Capture the cell that displays the provided text and extract its [x, y] central coordinate. 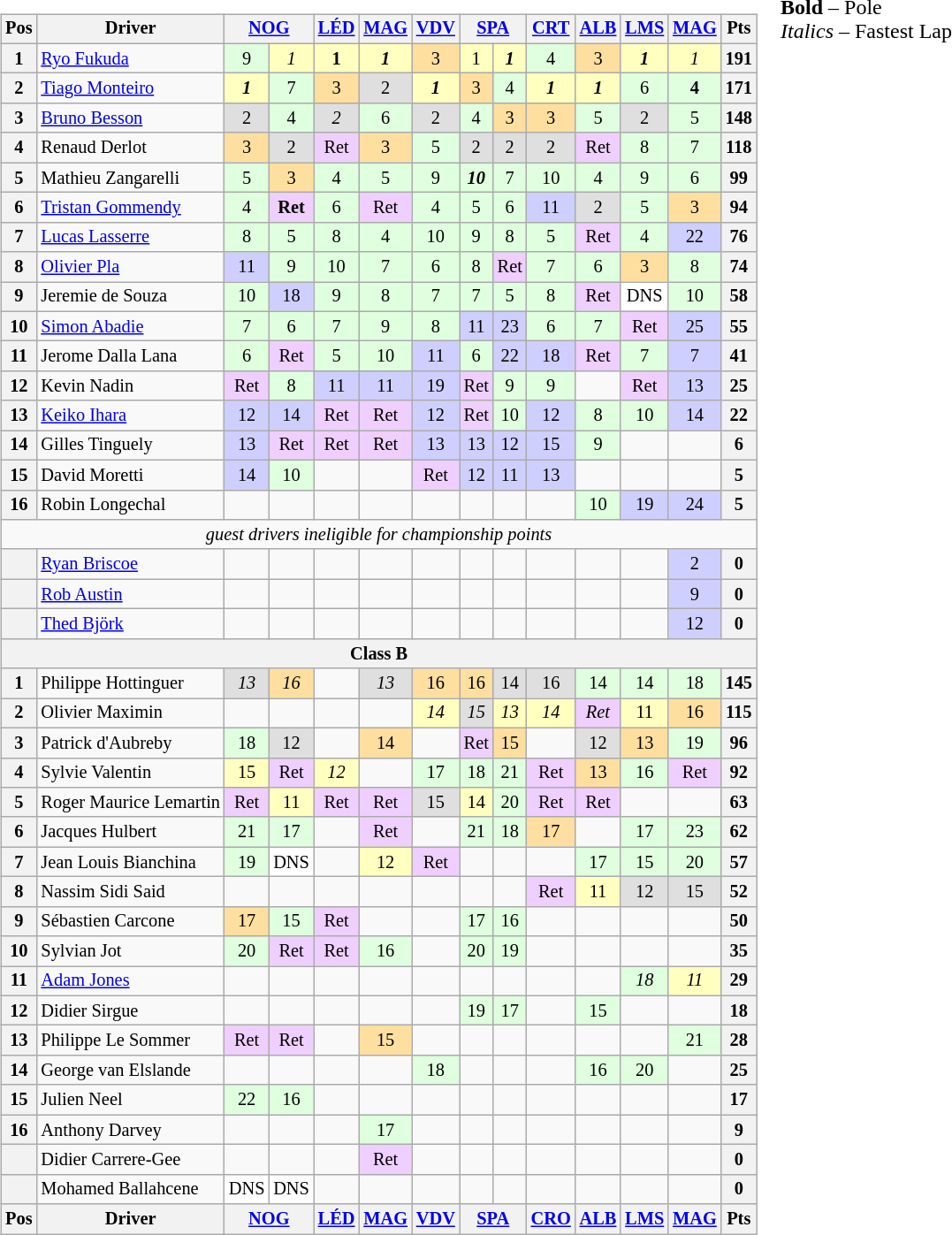
Julien Neel [130, 1100]
Renaud Derlot [130, 148]
29 [739, 981]
148 [739, 118]
CRT [552, 29]
Sylvian Jot [130, 951]
94 [739, 208]
Jacques Hulbert [130, 832]
63 [739, 803]
Adam Jones [130, 981]
35 [739, 951]
191 [739, 58]
Jerome Dalla Lana [130, 356]
92 [739, 773]
62 [739, 832]
Sébastien Carcone [130, 921]
28 [739, 1041]
Robin Longechal [130, 505]
118 [739, 148]
Olivier Maximin [130, 713]
55 [739, 326]
Olivier Pla [130, 267]
Philippe Hottinguer [130, 683]
115 [739, 713]
Keiko Ihara [130, 415]
Nassim Sidi Said [130, 892]
50 [739, 921]
Philippe Le Sommer [130, 1041]
Jean Louis Bianchina [130, 862]
Ryan Briscoe [130, 564]
57 [739, 862]
Mohamed Ballahcene [130, 1189]
99 [739, 178]
58 [739, 297]
Mathieu Zangarelli [130, 178]
74 [739, 267]
145 [739, 683]
Sylvie Valentin [130, 773]
Tristan Gommendy [130, 208]
Rob Austin [130, 594]
Didier Carrere-Gee [130, 1160]
Thed Björk [130, 624]
41 [739, 356]
David Moretti [130, 475]
Ryo Fukuda [130, 58]
Didier Sirgue [130, 1010]
Jeremie de Souza [130, 297]
76 [739, 237]
George van Elslande [130, 1071]
Gilles Tinguely [130, 446]
Lucas Lasserre [130, 237]
guest drivers ineligible for championship points [378, 535]
Roger Maurice Lemartin [130, 803]
Tiago Monteiro [130, 88]
96 [739, 743]
Class B [378, 653]
Patrick d'Aubreby [130, 743]
Anthony Darvey [130, 1130]
Kevin Nadin [130, 386]
24 [695, 505]
171 [739, 88]
52 [739, 892]
Bruno Besson [130, 118]
Simon Abadie [130, 326]
CRO [552, 1219]
